From the cell containing the given text, extract its center point as [x, y] coordinate. 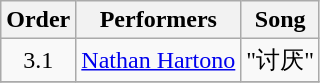
"讨厌" [280, 60]
Song [280, 20]
Order [38, 20]
3.1 [38, 60]
Performers [158, 20]
Nathan Hartono [158, 60]
